For the text-containing cell, return its midpoint in (X, Y) coordinate format. 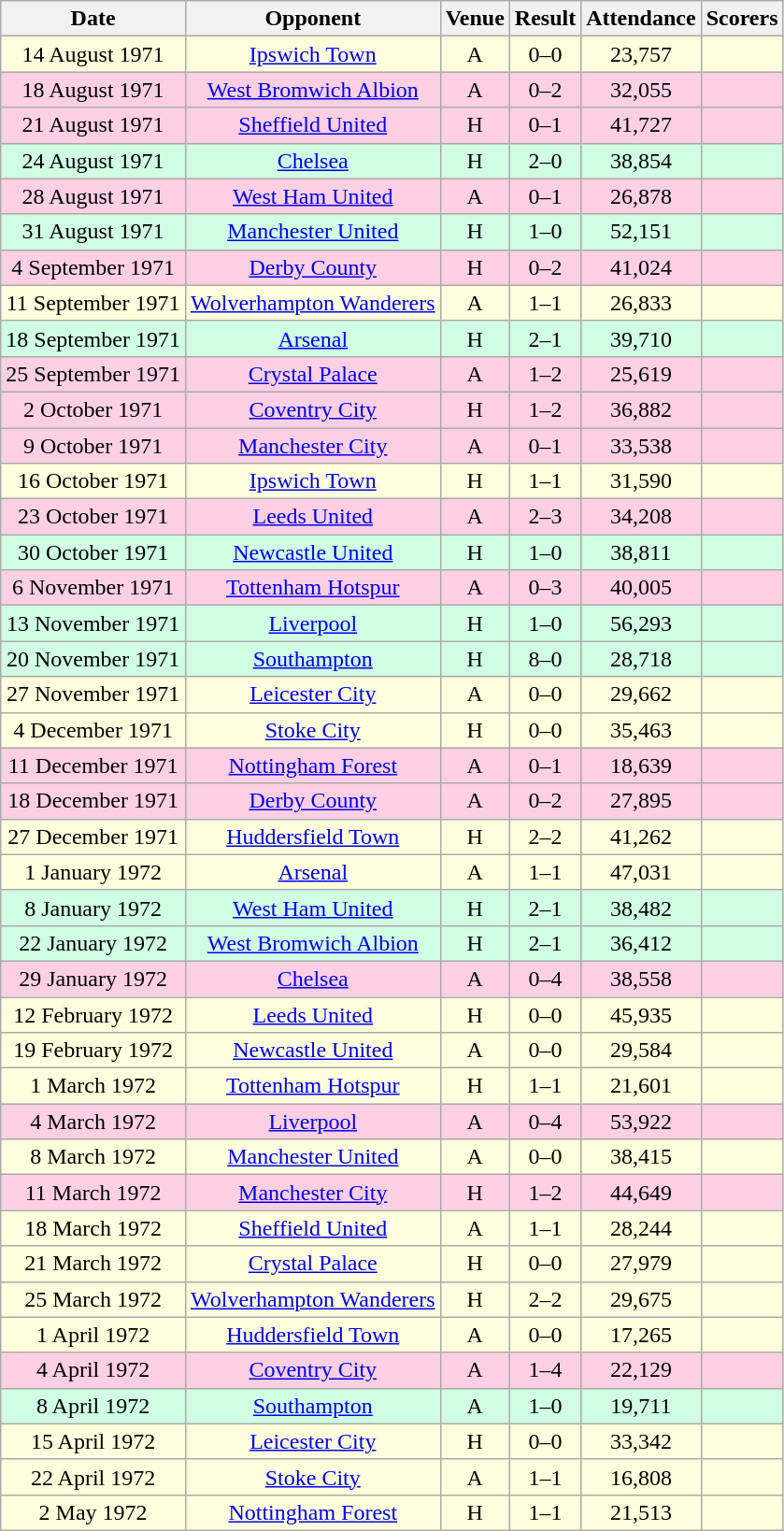
4 December 1971 (93, 730)
Scorers (742, 19)
27,895 (641, 801)
45,935 (641, 1014)
28,718 (641, 659)
38,415 (641, 1157)
27,979 (641, 1264)
26,833 (641, 303)
35,463 (641, 730)
12 February 1972 (93, 1014)
21,601 (641, 1086)
24 August 1971 (93, 161)
29,662 (641, 694)
6 November 1971 (93, 588)
1–4 (545, 1370)
23,757 (641, 54)
52,151 (641, 232)
19,711 (641, 1406)
40,005 (641, 588)
53,922 (641, 1122)
18 December 1971 (93, 801)
17,265 (641, 1335)
Opponent (312, 19)
18 August 1971 (93, 90)
22,129 (641, 1370)
41,024 (641, 267)
28 August 1971 (93, 196)
41,262 (641, 837)
38,854 (641, 161)
44,649 (641, 1193)
33,342 (641, 1441)
18,639 (641, 765)
30 October 1971 (93, 552)
16,808 (641, 1477)
28,244 (641, 1228)
2–0 (545, 161)
25,619 (641, 374)
21 March 1972 (93, 1264)
0–3 (545, 588)
36,882 (641, 409)
13 November 1971 (93, 623)
11 December 1971 (93, 765)
15 April 1972 (93, 1441)
25 March 1972 (93, 1299)
27 November 1971 (93, 694)
27 December 1971 (93, 837)
11 September 1971 (93, 303)
Date (93, 19)
21 August 1971 (93, 125)
47,031 (641, 872)
29,675 (641, 1299)
29,584 (641, 1051)
9 October 1971 (93, 446)
33,538 (641, 446)
4 April 1972 (93, 1370)
21,513 (641, 1512)
18 March 1972 (93, 1228)
20 November 1971 (93, 659)
4 September 1971 (93, 267)
Venue (475, 19)
1 January 1972 (93, 872)
23 October 1971 (93, 517)
34,208 (641, 517)
22 January 1972 (93, 943)
1 April 1972 (93, 1335)
25 September 1971 (93, 374)
32,055 (641, 90)
2 May 1972 (93, 1512)
56,293 (641, 623)
38,482 (641, 908)
8–0 (545, 659)
22 April 1972 (93, 1477)
4 March 1972 (93, 1122)
8 April 1972 (93, 1406)
36,412 (641, 943)
Attendance (641, 19)
2 October 1971 (93, 409)
1 March 1972 (93, 1086)
8 January 1972 (93, 908)
2–3 (545, 517)
31 August 1971 (93, 232)
14 August 1971 (93, 54)
41,727 (641, 125)
39,710 (641, 338)
38,558 (641, 979)
11 March 1972 (93, 1193)
29 January 1972 (93, 979)
Result (545, 19)
31,590 (641, 481)
18 September 1971 (93, 338)
26,878 (641, 196)
16 October 1971 (93, 481)
19 February 1972 (93, 1051)
8 March 1972 (93, 1157)
38,811 (641, 552)
